Pinpoint the cell where the given text exists, returning its [X, Y] midpoint coordinate. 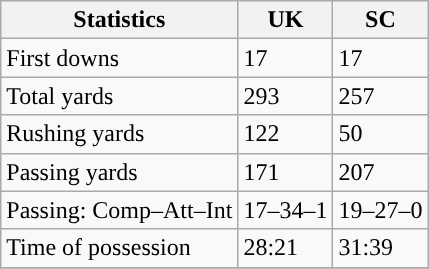
Total yards [120, 96]
SC [380, 20]
50 [380, 134]
Statistics [120, 20]
28:21 [286, 248]
Rushing yards [120, 134]
Passing yards [120, 172]
17–34–1 [286, 210]
31:39 [380, 248]
First downs [120, 58]
19–27–0 [380, 210]
UK [286, 20]
171 [286, 172]
Time of possession [120, 248]
207 [380, 172]
Passing: Comp–Att–Int [120, 210]
293 [286, 96]
257 [380, 96]
122 [286, 134]
